Locate the cell with the specified text and output its [x, y] center coordinate. 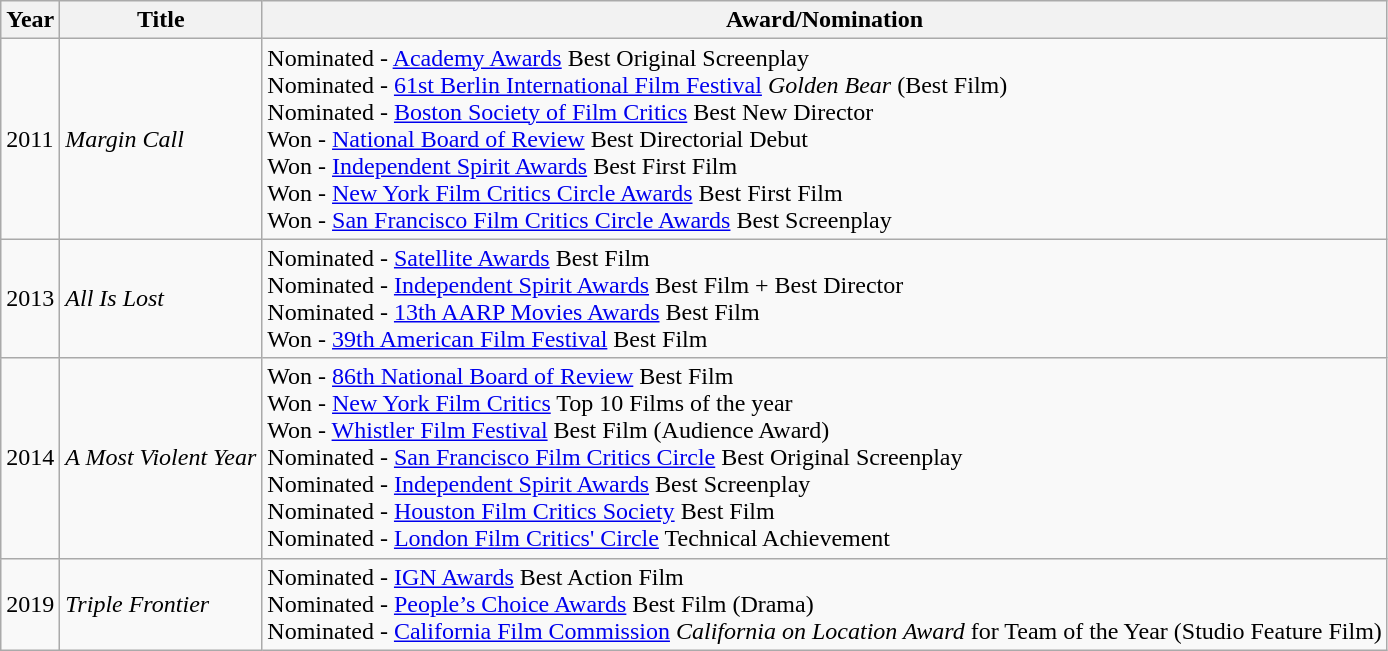
Year [30, 20]
2019 [30, 604]
Margin Call [161, 139]
A Most Violent Year [161, 458]
Triple Frontier [161, 604]
Title [161, 20]
2011 [30, 139]
2013 [30, 298]
All Is Lost [161, 298]
Award/Nomination [825, 20]
2014 [30, 458]
